Output the [x, y] coordinate of the center of the cell containing the given text.  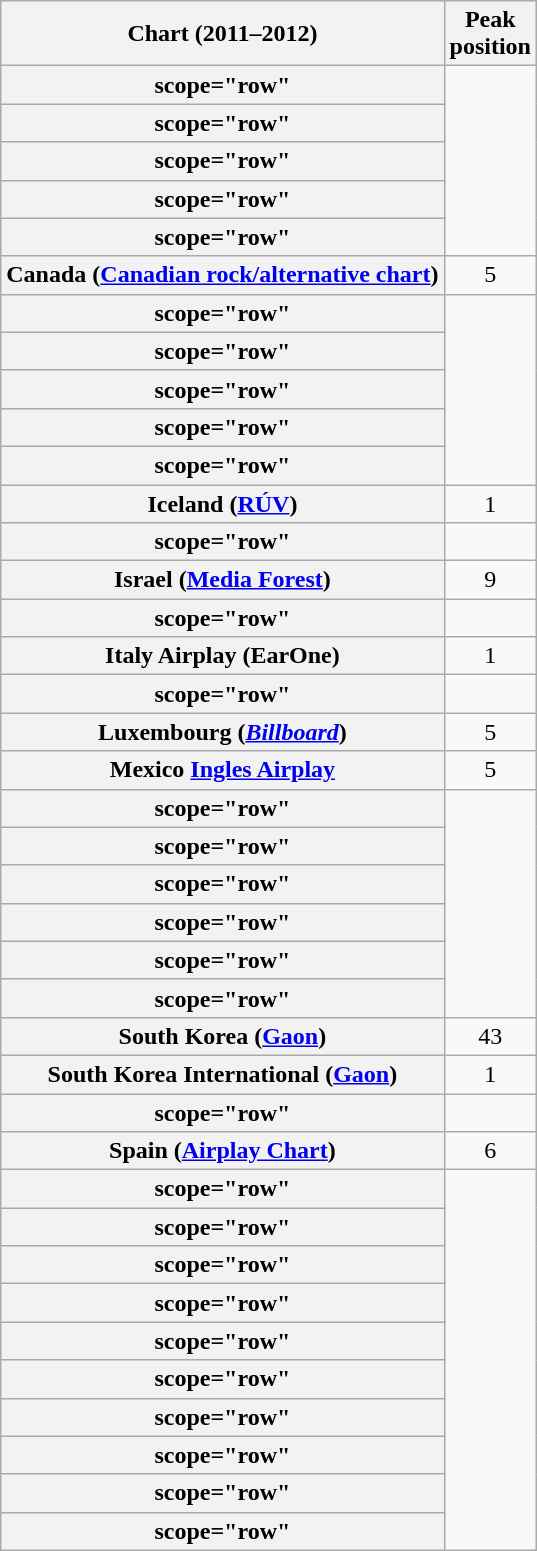
South Korea International (Gaon) [222, 1074]
Italy Airplay (EarOne) [222, 656]
Israel (Media Forest) [222, 580]
Iceland (RÚV) [222, 503]
Mexico Ingles Airplay [222, 770]
Spain (Airplay Chart) [222, 1151]
9 [490, 580]
Peakposition [490, 34]
43 [490, 1036]
Luxembourg (Billboard) [222, 732]
Chart (2011–2012) [222, 34]
South Korea (Gaon) [222, 1036]
Canada (Canadian rock/alternative chart) [222, 275]
6 [490, 1151]
